Extract the (x, y) coordinate from the center of the cell holding the provided text.  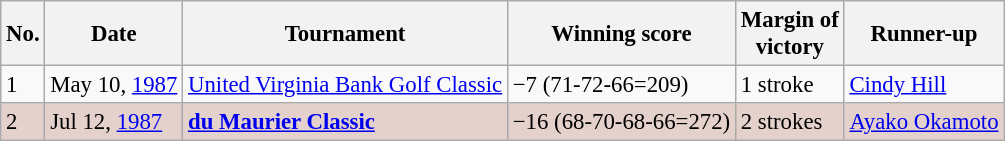
−7 (71-72-66=209) (621, 85)
1 (23, 85)
United Virginia Bank Golf Classic (346, 85)
Tournament (346, 34)
−16 (68-70-68-66=272) (621, 122)
Date (114, 34)
May 10, 1987 (114, 85)
Jul 12, 1987 (114, 122)
Winning score (621, 34)
1 stroke (790, 85)
2 strokes (790, 122)
Margin of victory (790, 34)
Ayako Okamoto (924, 122)
du Maurier Classic (346, 122)
2 (23, 122)
No. (23, 34)
Cindy Hill (924, 85)
Runner-up (924, 34)
